Identify which cell holds the provided text, then report its [x, y] central coordinate. 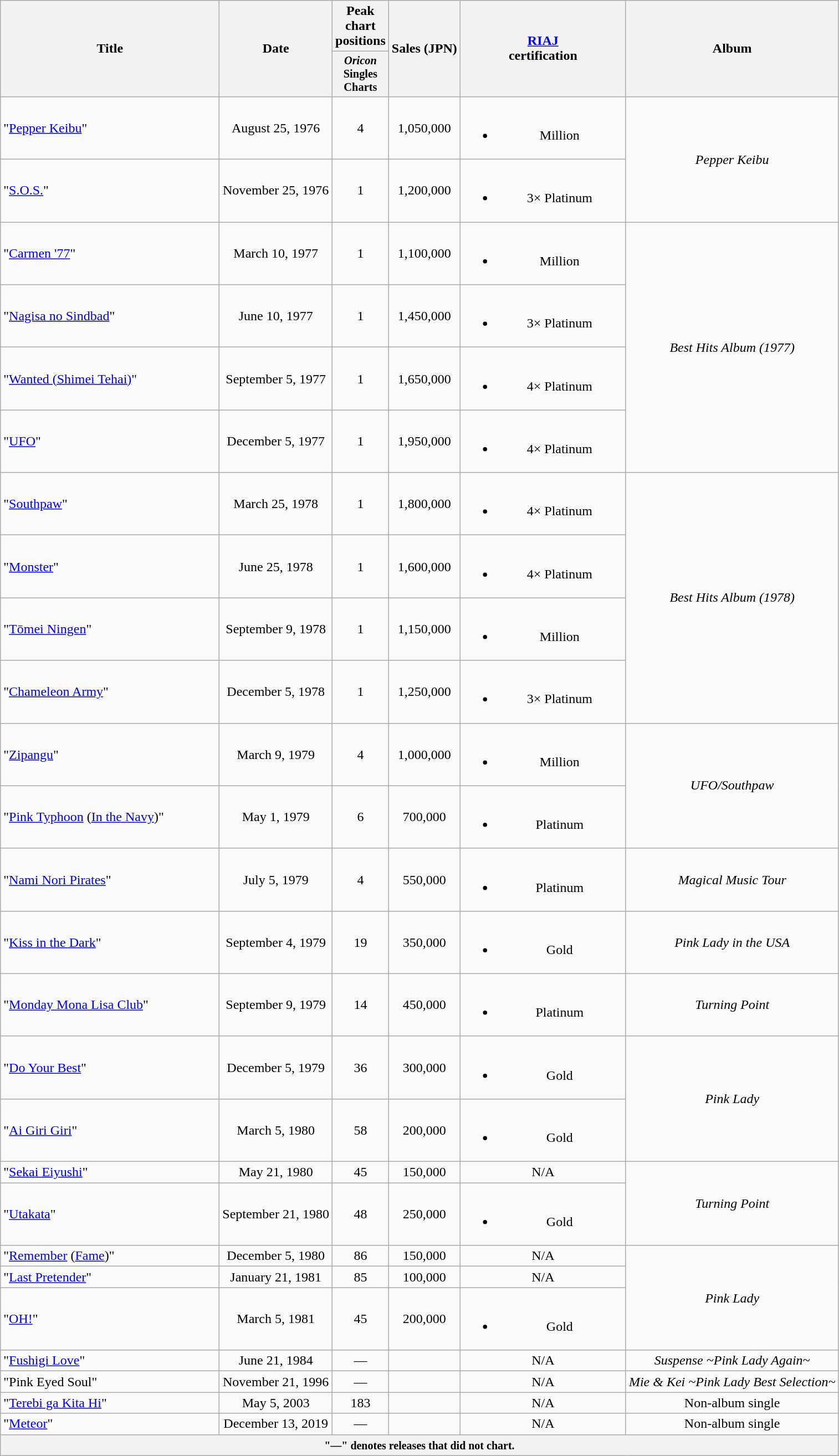
"Zipangu" [110, 755]
1,150,000 [424, 629]
"Southpaw" [110, 504]
183 [361, 1403]
250,000 [424, 1214]
"Tōmei Ningen" [110, 629]
"Nami Nori Pirates" [110, 880]
100,000 [424, 1277]
"Ai Giri Giri" [110, 1130]
"Nagisa no Sindbad" [110, 316]
"Meteor" [110, 1424]
September 9, 1978 [276, 629]
350,000 [424, 942]
May 5, 2003 [276, 1403]
"OH!" [110, 1319]
"Monday Mona Lisa Club" [110, 1005]
March 25, 1978 [276, 504]
1,450,000 [424, 316]
"Monster" [110, 566]
Pepper Keibu [732, 159]
"Remember (Fame)" [110, 1256]
"Kiss in the Dark" [110, 942]
1,650,000 [424, 379]
"Fushigi Love" [110, 1361]
January 21, 1981 [276, 1277]
"Pepper Keibu" [110, 127]
March 5, 1981 [276, 1319]
May 21, 1980 [276, 1172]
March 10, 1977 [276, 254]
1,250,000 [424, 691]
August 25, 1976 [276, 127]
December 5, 1978 [276, 691]
48 [361, 1214]
"Last Pretender" [110, 1277]
"Wanted (Shimei Tehai)" [110, 379]
"Chameleon Army" [110, 691]
450,000 [424, 1005]
December 5, 1977 [276, 441]
December 13, 2019 [276, 1424]
1,100,000 [424, 254]
September 21, 1980 [276, 1214]
14 [361, 1005]
"Sekai Eiyushi" [110, 1172]
RIAJcertification [543, 49]
58 [361, 1130]
36 [361, 1067]
1,600,000 [424, 566]
85 [361, 1277]
June 25, 1978 [276, 566]
Suspense ~Pink Lady Again~ [732, 1361]
Peak chart positions [361, 26]
Title [110, 49]
1,050,000 [424, 127]
November 21, 1996 [276, 1382]
Date [276, 49]
June 10, 1977 [276, 316]
"Utakata" [110, 1214]
"Pink Eyed Soul" [110, 1382]
550,000 [424, 880]
6 [361, 817]
Album [732, 49]
UFO/Southpaw [732, 786]
Pink Lady in the USA [732, 942]
700,000 [424, 817]
"Do Your Best" [110, 1067]
Magical Music Tour [732, 880]
"—" denotes releases that did not chart. [419, 1445]
"Terebi ga Kita Hi" [110, 1403]
1,800,000 [424, 504]
March 9, 1979 [276, 755]
300,000 [424, 1067]
September 5, 1977 [276, 379]
December 5, 1980 [276, 1256]
1,950,000 [424, 441]
September 9, 1979 [276, 1005]
"Carmen '77" [110, 254]
September 4, 1979 [276, 942]
Best Hits Album (1977) [732, 347]
Mie & Kei ~Pink Lady Best Selection~ [732, 1382]
Sales (JPN) [424, 49]
July 5, 1979 [276, 880]
November 25, 1976 [276, 191]
1,000,000 [424, 755]
19 [361, 942]
86 [361, 1256]
"S.O.S." [110, 191]
1,200,000 [424, 191]
Oricon Singles Charts [361, 74]
March 5, 1980 [276, 1130]
June 21, 1984 [276, 1361]
May 1, 1979 [276, 817]
"UFO" [110, 441]
Best Hits Album (1978) [732, 598]
"Pink Typhoon (In the Navy)" [110, 817]
December 5, 1979 [276, 1067]
